Extract the (x, y) coordinate from the center of the cell holding the provided text.  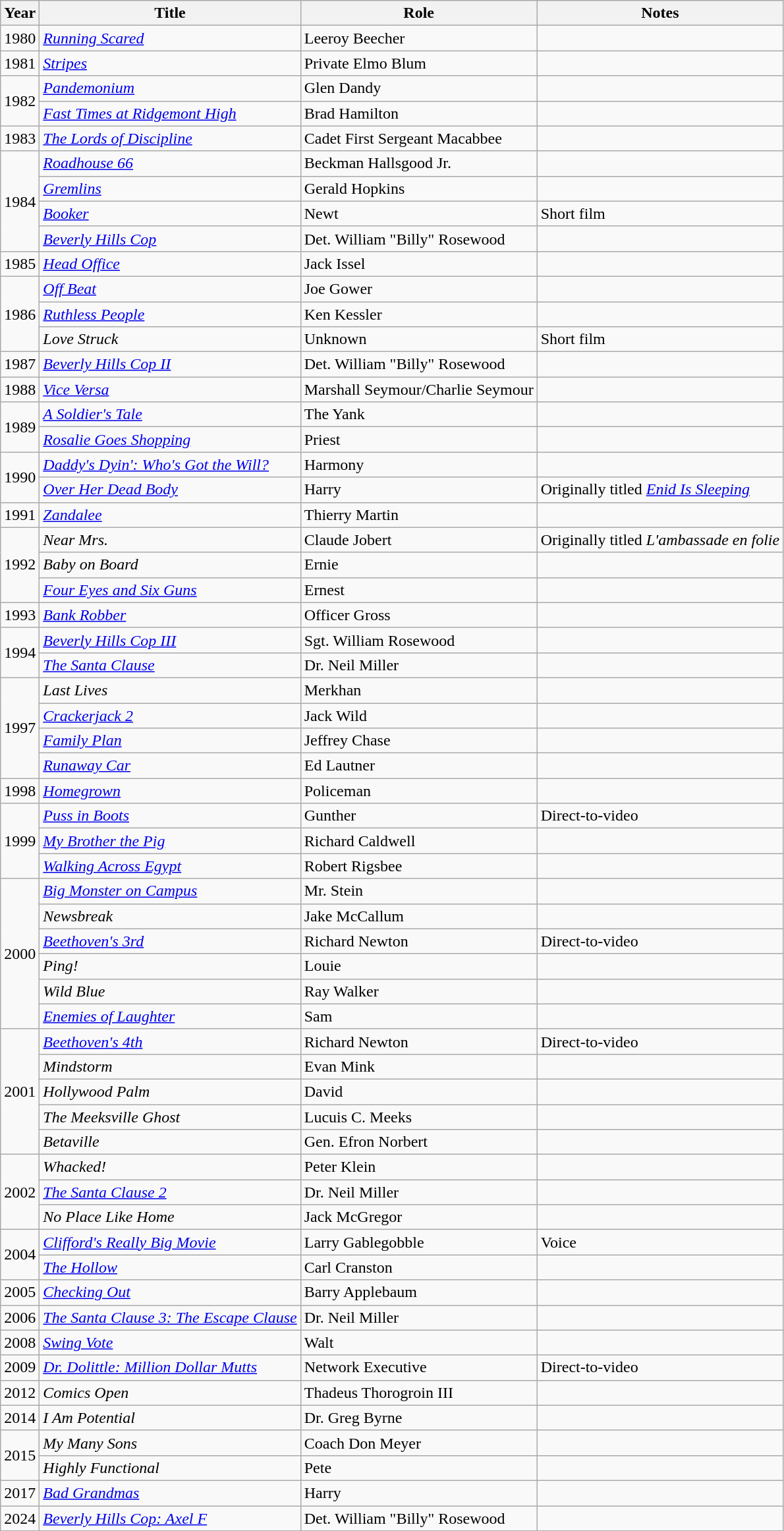
2015 (20, 1455)
Thadeus Thorogroin III (419, 1393)
Walking Across Egypt (170, 866)
Mr. Stein (419, 891)
2005 (20, 1292)
Rosalie Goes Shopping (170, 440)
1997 (20, 728)
2004 (20, 1255)
Over Her Dead Body (170, 490)
Sam (419, 1016)
Harmony (419, 465)
Ruthless People (170, 314)
1991 (20, 515)
I Am Potential (170, 1418)
Stripes (170, 63)
No Place Like Home (170, 1217)
Ernest (419, 590)
2006 (20, 1317)
Carl Cranston (419, 1267)
Leeroy Beecher (419, 38)
Officer Gross (419, 615)
Ken Kessler (419, 314)
Robert Rigsbee (419, 866)
Unknown (419, 339)
The Santa Clause 3: The Escape Clause (170, 1317)
Beethoven's 4th (170, 1041)
Beckman Hallsgood Jr. (419, 163)
Enemies of Laughter (170, 1016)
Family Plan (170, 741)
2001 (20, 1091)
Dr. Greg Byrne (419, 1418)
Hollywood Palm (170, 1091)
Jack Issel (419, 264)
Role (419, 13)
Clifford's Really Big Movie (170, 1242)
Near Mrs. (170, 540)
1990 (20, 477)
Love Struck (170, 339)
Puss in Boots (170, 816)
Crackerjack 2 (170, 715)
Peter Klein (419, 1167)
Lucuis C. Meeks (419, 1117)
Vice Versa (170, 390)
Mindstorm (170, 1066)
Ping! (170, 966)
Ed Lautner (419, 766)
Barry Applebaum (419, 1292)
Booker (170, 214)
Jack Wild (419, 715)
Richard Caldwell (419, 841)
The Santa Clause 2 (170, 1192)
Pete (419, 1468)
Jeffrey Chase (419, 741)
The Yank (419, 415)
1984 (20, 201)
Homegrown (170, 791)
Newsbreak (170, 916)
Beverly Hills Cop II (170, 364)
Beethoven's 3rd (170, 941)
Baby on Board (170, 565)
1994 (20, 652)
Wild Blue (170, 991)
Sgt. William Rosewood (419, 640)
Gen. Efron Norbert (419, 1142)
Coach Don Meyer (419, 1443)
My Many Sons (170, 1443)
Joe Gower (419, 289)
1993 (20, 615)
1999 (20, 841)
Gremlins (170, 188)
1989 (20, 427)
Louie (419, 966)
The Meeksville Ghost (170, 1117)
Off Beat (170, 289)
Notes (660, 13)
Jack McGregor (419, 1217)
1982 (20, 101)
2017 (20, 1493)
Merkhan (419, 690)
Newt (419, 214)
Glen Dandy (419, 88)
Evan Mink (419, 1066)
2014 (20, 1418)
Title (170, 13)
Bad Grandmas (170, 1493)
Jake McCallum (419, 916)
1992 (20, 565)
Beverly Hills Cop (170, 239)
Daddy's Dyin': Who's Got the Will? (170, 465)
Four Eyes and Six Guns (170, 590)
Private Elmo Blum (419, 63)
My Brother the Pig (170, 841)
The Santa Clause (170, 665)
Beverly Hills Cop III (170, 640)
Year (20, 13)
A Soldier's Tale (170, 415)
Gerald Hopkins (419, 188)
2012 (20, 1393)
Head Office (170, 264)
2002 (20, 1192)
Dr. Dolittle: Million Dollar Mutts (170, 1368)
Voice (660, 1242)
Big Monster on Campus (170, 891)
Cadet First Sergeant Macabbee (419, 138)
Running Scared (170, 38)
Gunther (419, 816)
Ray Walker (419, 991)
Last Lives (170, 690)
2009 (20, 1368)
Network Executive (419, 1368)
Swing Vote (170, 1343)
1983 (20, 138)
Policeman (419, 791)
Beverly Hills Cop: Axel F (170, 1518)
Walt (419, 1343)
Ernie (419, 565)
Roadhouse 66 (170, 163)
Claude Jobert (419, 540)
Checking Out (170, 1292)
2008 (20, 1343)
Zandalee (170, 515)
Comics Open (170, 1393)
Priest (419, 440)
2000 (20, 954)
The Hollow (170, 1267)
David (419, 1091)
Whacked! (170, 1167)
1987 (20, 364)
Runaway Car (170, 766)
1986 (20, 314)
Highly Functional (170, 1468)
1980 (20, 38)
Brad Hamilton (419, 113)
Originally titled Enid Is Sleeping (660, 490)
Thierry Martin (419, 515)
1985 (20, 264)
The Lords of Discipline (170, 138)
1988 (20, 390)
Bank Robber (170, 615)
1998 (20, 791)
2024 (20, 1518)
Marshall Seymour/Charlie Seymour (419, 390)
Larry Gablegobble (419, 1242)
Pandemonium (170, 88)
Fast Times at Ridgemont High (170, 113)
1981 (20, 63)
Betaville (170, 1142)
Originally titled L'ambassade en folie (660, 540)
